Return [x, y] of the center of cell containing provided text 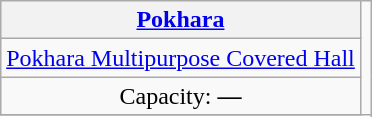
Capacity: — [181, 96]
Pokhara [181, 20]
Pokhara Multipurpose Covered Hall [181, 58]
